Detect which cell encompasses the target text, then output its [X, Y] center coordinate. 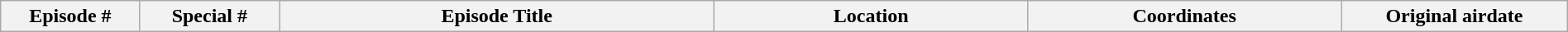
Episode Title [497, 16]
Original airdate [1455, 16]
Special # [209, 16]
Episode # [70, 16]
Coordinates [1184, 16]
Location [872, 16]
